Locate the cell with the specified text and output its [X, Y] center coordinate. 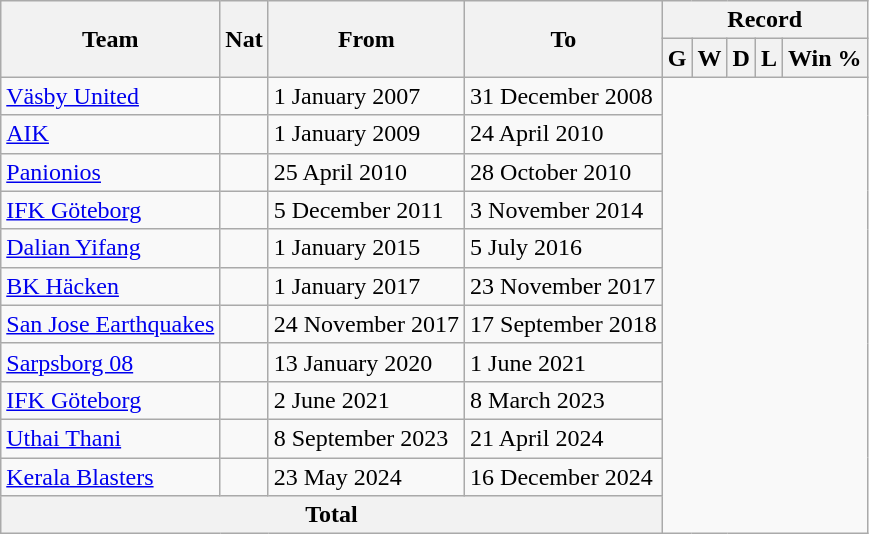
AIK [110, 134]
1 January 2007 [366, 96]
Win % [826, 58]
1 June 2021 [564, 362]
Dalian Yifang [110, 248]
Team [110, 39]
San Jose Earthquakes [110, 324]
Record [764, 20]
16 December 2024 [564, 477]
21 April 2024 [564, 438]
8 September 2023 [366, 438]
BK Häcken [110, 286]
5 July 2016 [564, 248]
Väsby United [110, 96]
Total [332, 515]
25 April 2010 [366, 172]
8 March 2023 [564, 400]
31 December 2008 [564, 96]
24 April 2010 [564, 134]
1 January 2017 [366, 286]
2 June 2021 [366, 400]
Nat [244, 39]
17 September 2018 [564, 324]
3 November 2014 [564, 210]
23 May 2024 [366, 477]
1 January 2015 [366, 248]
28 October 2010 [564, 172]
1 January 2009 [366, 134]
G [677, 58]
L [768, 58]
Panionios [110, 172]
Sarpsborg 08 [110, 362]
To [564, 39]
W [710, 58]
Uthai Thani [110, 438]
Kerala Blasters [110, 477]
D [741, 58]
13 January 2020 [366, 362]
23 November 2017 [564, 286]
24 November 2017 [366, 324]
From [366, 39]
5 December 2011 [366, 210]
